For the text-containing cell, return its midpoint in (X, Y) coordinate format. 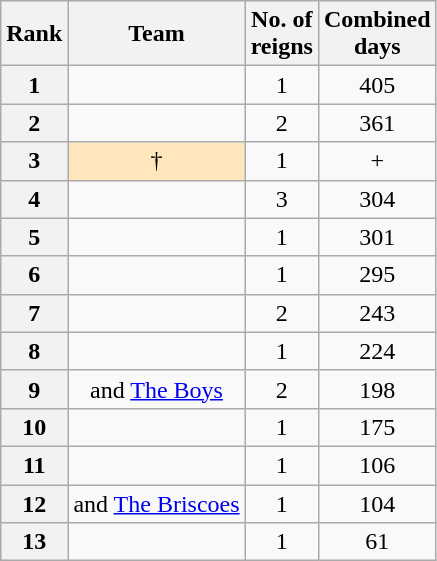
7 (34, 313)
9 (34, 389)
243 (377, 313)
13 (34, 542)
198 (377, 389)
104 (377, 503)
295 (377, 275)
Rank (34, 34)
6 (34, 275)
304 (377, 199)
224 (377, 351)
301 (377, 237)
No. ofreigns (282, 34)
Team (156, 34)
† (156, 161)
5 (34, 237)
and The Boys (156, 389)
405 (377, 85)
61 (377, 542)
+ (377, 161)
11 (34, 465)
10 (34, 427)
361 (377, 123)
106 (377, 465)
175 (377, 427)
and The Briscoes (156, 503)
8 (34, 351)
12 (34, 503)
Combineddays (377, 34)
4 (34, 199)
